Extract the [x, y] coordinate from the center of the cell holding the provided text.  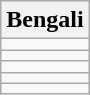
Bengali [45, 20]
